Output the [x, y] coordinate of the center of the cell containing the given text.  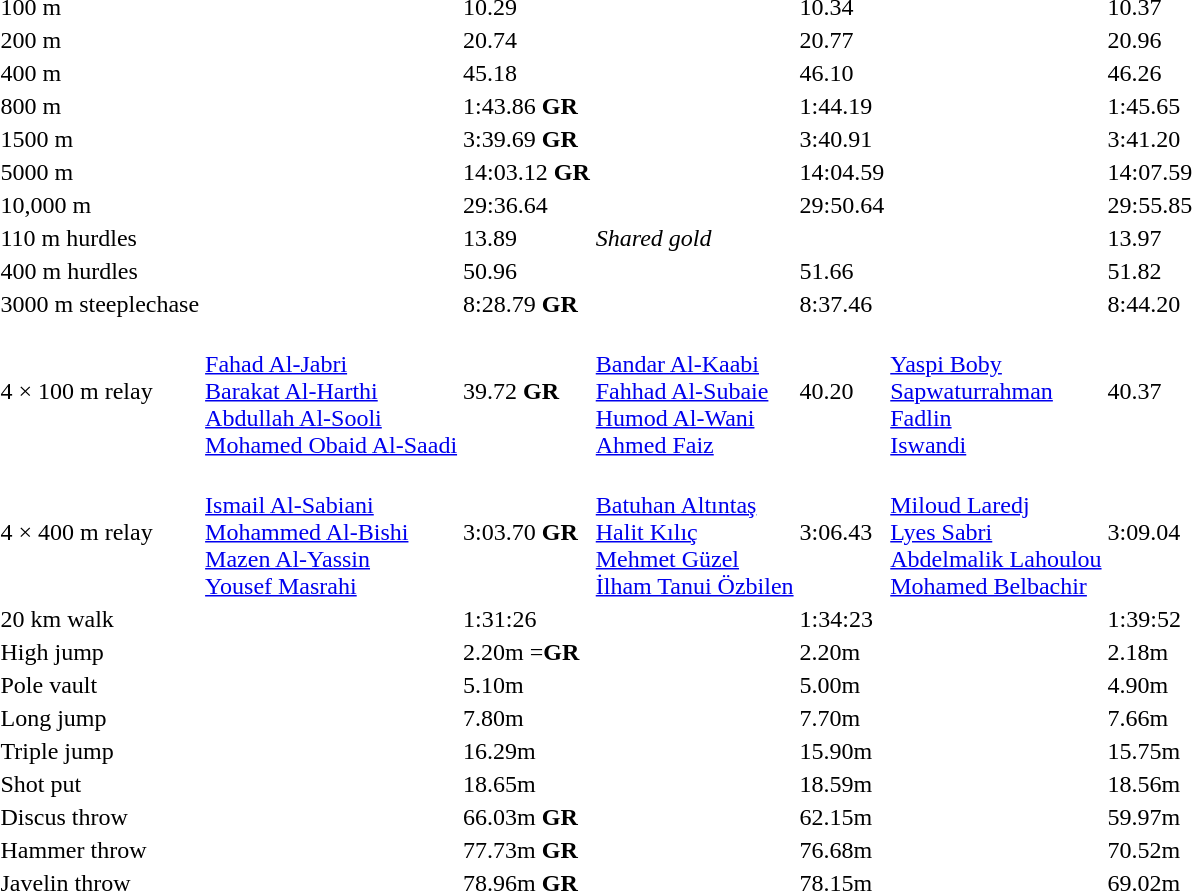
7.70m [842, 718]
15.90m [842, 751]
Bandar Al-KaabiFahhad Al-SubaieHumod Al-WaniAhmed Faiz [694, 391]
29:50.64 [842, 205]
8:28.79 GR [527, 304]
Fahad Al-JabriBarakat Al-HarthiAbdullah Al-SooliMohamed Obaid Al-Saadi [332, 391]
3:06.43 [842, 532]
40.20 [842, 391]
77.73m GR [527, 850]
Miloud LaredjLyes SabriAbdelmalik LahoulouMohamed Belbachir [996, 532]
Shared gold [694, 238]
1:31:26 [527, 619]
46.10 [842, 73]
14:04.59 [842, 172]
5.00m [842, 685]
Batuhan AltıntaşHalit KılıçMehmet Güzelİlham Tanui Özbilen [694, 532]
3:39.69 GR [527, 139]
45.18 [527, 73]
7.80m [527, 718]
51.66 [842, 271]
3:40.91 [842, 139]
62.15m [842, 817]
8:37.46 [842, 304]
29:36.64 [527, 205]
3:03.70 GR [527, 532]
20.77 [842, 40]
Ismail Al-SabianiMohammed Al-BishiMazen Al-YassinYousef Masrahi [332, 532]
39.72 GR [527, 391]
16.29m [527, 751]
76.68m [842, 850]
1:44.19 [842, 106]
14:03.12 GR [527, 172]
18.65m [527, 784]
66.03m GR [527, 817]
Yaspi BobySapwaturrahmanFadlinIswandi [996, 391]
1:43.86 GR [527, 106]
2.20m =GR [527, 652]
5.10m [527, 685]
1:34:23 [842, 619]
20.74 [527, 40]
18.59m [842, 784]
50.96 [527, 271]
2.20m [842, 652]
13.89 [527, 238]
